Determine the [X, Y] coordinate at the center of the cell enclosing the given text.  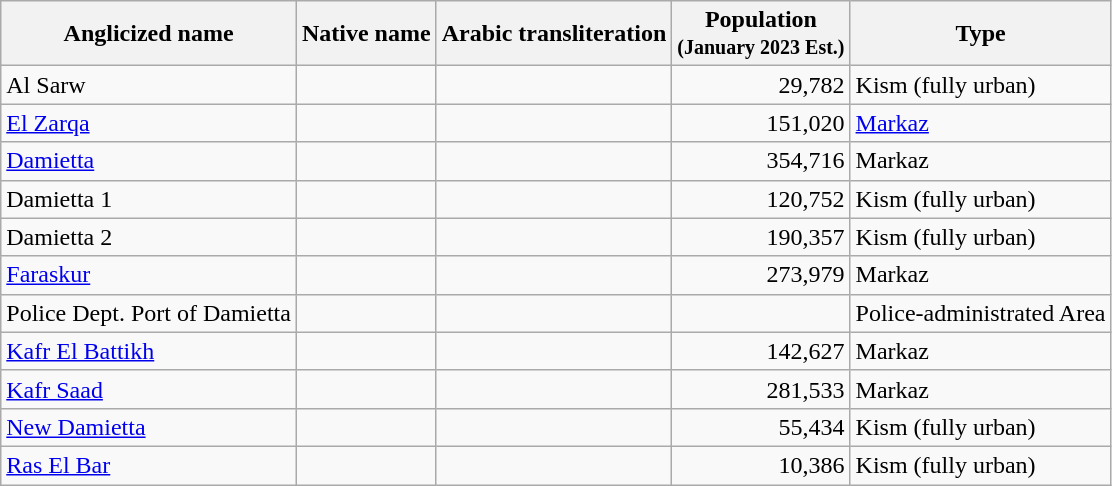
273,979 [761, 275]
New Damietta [149, 427]
El Zarqa [149, 123]
120,752 [761, 199]
Damietta [149, 161]
Arabic transliteration [554, 34]
Al Sarw [149, 85]
190,357 [761, 237]
151,020 [761, 123]
354,716 [761, 161]
Type [980, 34]
142,627 [761, 351]
Anglicized name [149, 34]
Damietta 2 [149, 237]
29,782 [761, 85]
10,386 [761, 465]
Damietta 1 [149, 199]
281,533 [761, 389]
Population(January 2023 Est.) [761, 34]
Police-administrated Area [980, 313]
Faraskur [149, 275]
Police Dept. Port of Damietta [149, 313]
Kafr Saad [149, 389]
Ras El Bar [149, 465]
55,434 [761, 427]
Native name [366, 34]
Kafr El Battikh [149, 351]
